Capture the cell that displays the provided text and extract its [X, Y] central coordinate. 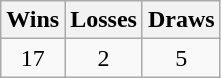
17 [33, 58]
Wins [33, 20]
Losses [104, 20]
5 [181, 58]
2 [104, 58]
Draws [181, 20]
